Detect which cell encompasses the target text, then output its [x, y] center coordinate. 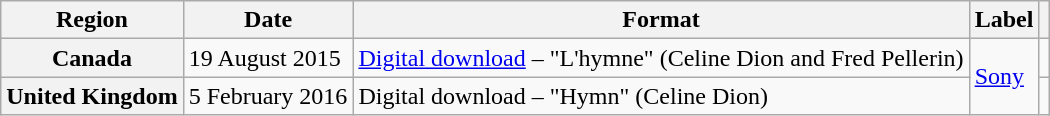
Digital download – "Hymn" (Celine Dion) [661, 96]
Canada [92, 58]
United Kingdom [92, 96]
5 February 2016 [268, 96]
Label [1004, 20]
19 August 2015 [268, 58]
Digital download – "L'hymne" (Celine Dion and Fred Pellerin) [661, 58]
Sony [1004, 77]
Region [92, 20]
Date [268, 20]
Format [661, 20]
